Return [x, y] of the center of cell containing provided text 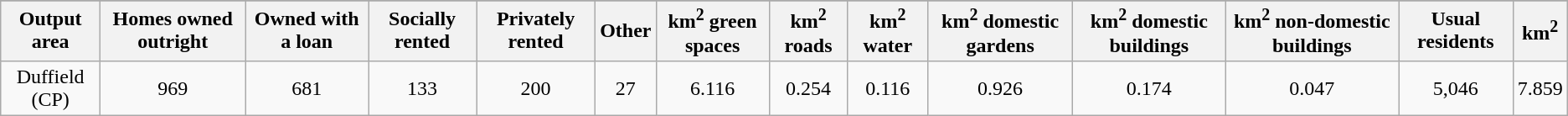
5,046 [1456, 87]
km2 non-domestic buildings [1312, 31]
200 [536, 87]
km2 domestic buildings [1149, 31]
0.254 [808, 87]
Duffield (CP) [50, 87]
Owned with a loan [307, 31]
0.926 [1000, 87]
681 [307, 87]
969 [173, 87]
Homes owned outright [173, 31]
Other [626, 31]
0.047 [1312, 87]
km2 [1540, 31]
27 [626, 87]
Usual residents [1456, 31]
km2 roads [808, 31]
0.174 [1149, 87]
km2 green spaces [712, 31]
Privately rented [536, 31]
km2 domestic gardens [1000, 31]
Socially rented [422, 31]
6.116 [712, 87]
0.116 [888, 87]
km2 water [888, 31]
Output area [50, 31]
7.859 [1540, 87]
133 [422, 87]
